Identify which cell holds the provided text, then report its [x, y] central coordinate. 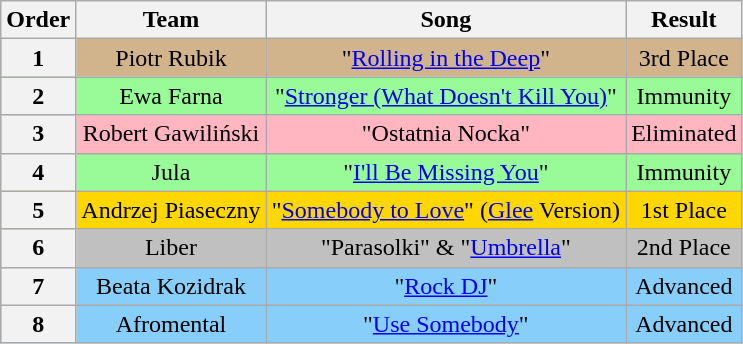
6 [38, 248]
5 [38, 210]
"Use Somebody" [446, 324]
2 [38, 96]
Song [446, 20]
"Rock DJ" [446, 286]
1st Place [684, 210]
"Stronger (What Doesn't Kill You)" [446, 96]
Ewa Farna [171, 96]
4 [38, 172]
Liber [171, 248]
"Somebody to Love" (Glee Version) [446, 210]
8 [38, 324]
"Parasolki" & "Umbrella" [446, 248]
2nd Place [684, 248]
Piotr Rubik [171, 58]
Afromental [171, 324]
Result [684, 20]
1 [38, 58]
7 [38, 286]
Order [38, 20]
"Ostatnia Nocka" [446, 134]
3rd Place [684, 58]
Andrzej Piaseczny [171, 210]
Team [171, 20]
Beata Kozidrak [171, 286]
3 [38, 134]
"Rolling in the Deep" [446, 58]
Robert Gawiliński [171, 134]
"I'll Be Missing You" [446, 172]
Jula [171, 172]
Eliminated [684, 134]
